Determine the (X, Y) coordinate at the center of the cell enclosing the given text.  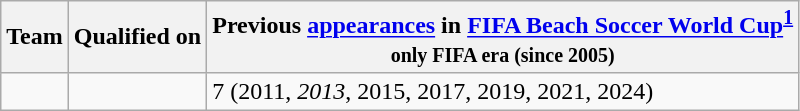
Team (35, 37)
7 (2011, 2013, 2015, 2017, 2019, 2021, 2024) (503, 91)
Previous appearances in FIFA Beach Soccer World Cup1only FIFA era (since 2005) (503, 37)
Qualified on (137, 37)
